Locate the cell with the specified text and output its [x, y] center coordinate. 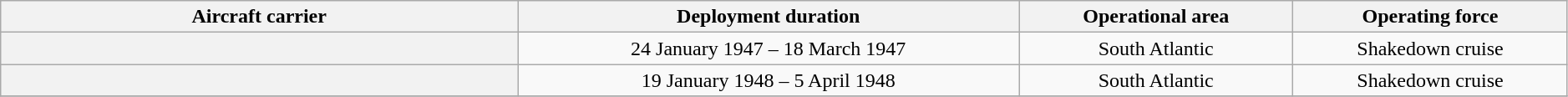
Aircraft carrier [259, 17]
Operational area [1156, 17]
Operating force [1430, 17]
19 January 1948 – 5 April 1948 [769, 80]
Deployment duration [769, 17]
24 January 1947 – 18 March 1947 [769, 48]
